Return the [X, Y] coordinate for the center point of the cell that contains the specified text.  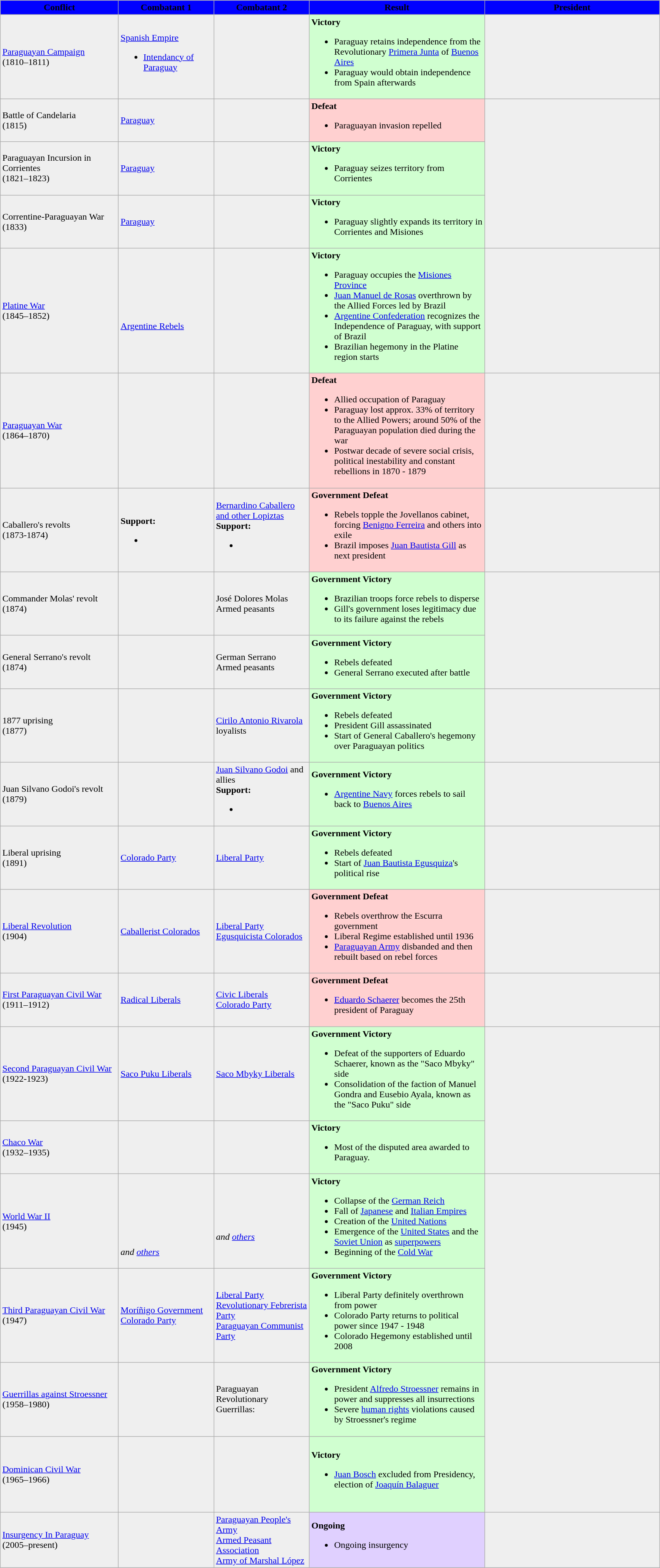
Government VictoryRebels defeatedPresident Gill assassinatedStart of General Caballero's hegemony over Paraguayan politics [397, 725]
VictoryJuan Bosch excluded from Presidency, election of Joaquín Balaguer [397, 1474]
VictoryParaguay slightly expands its territory in Corrientes and Misiones [397, 222]
Dominican Civil War(1965–1966) [59, 1474]
General Serrano's revolt(1874) [59, 662]
DefeatParaguayan invasion repelled [397, 120]
Government VictoryRebels defeatedGeneral Serrano executed after battle [397, 662]
Paraguayan Revolutionary Guerrillas: [261, 1399]
Second Paraguayan Civil War(1922-1923) [59, 1074]
Cirilo Antonio Rivarola loyalists [261, 725]
Paraguayan People's Army Armed Peasant Association Army of Marshal López [261, 1540]
Civic Liberals Colorado Party [261, 1000]
Liberal Party Egusquicista Colorados [261, 932]
Battle of Candelaria(1815) [59, 120]
Combatant 1 [166, 8]
Commander Molas' revolt(1874) [59, 603]
Saco Mbyky Liberals [261, 1074]
Conflict [59, 8]
Paraguayan War(1864–1870) [59, 430]
Support: [166, 530]
Argentine Rebels [166, 311]
OngoingOngoing insurgency [397, 1540]
Juan Silvano Godoi's revolt(1879) [59, 794]
VictoryParaguay seizes territory from Corrientes [397, 168]
Combatant 2 [261, 8]
Government VictoryRebels defeatedStart of Juan Bautista Egusquiza's political rise [397, 858]
Government VictoryArgentine Navy forces rebels to sail back to Buenos Aires [397, 794]
Government DefeatEduardo Schaerer becomes the 25th president of Paraguay [397, 1000]
Liberal Party Revolutionary Febrerista Party Paraguayan Communist Party [261, 1315]
Third Paraguayan Civil War(1947) [59, 1315]
World War II(1945) [59, 1221]
Liberal Party [261, 858]
1877 uprising(1877) [59, 725]
Spanish Empire Intendancy of Paraguay [166, 57]
Platine War(1845–1852) [59, 311]
Caballerist Colorados [166, 932]
Chaco War(1932–1935) [59, 1147]
Saco Puku Liberals [166, 1074]
Radical Liberals [166, 1000]
VictoryParaguay retains independence from the Revolutionary Primera Junta of Buenos AiresParaguay would obtain independence from Spain afterwards [397, 57]
Liberal Revolution(1904) [59, 932]
First Paraguayan Civil War(1911–1912) [59, 1000]
Correntine-Paraguayan War(1833) [59, 222]
Colorado Party [166, 858]
Bernardino Caballero and other LopiztasSupport: [261, 530]
President [572, 8]
Juan Silvano Godoi and alliesSupport: [261, 794]
Moríñigo Government Colorado Party [166, 1315]
Insurgency In Paraguay(2005–present) [59, 1540]
Caballero's revolts(1873-1874) [59, 530]
Result [397, 8]
Paraguayan Campaign(1810–1811) [59, 57]
Paraguayan Incursion in Corrientes(1821–1823) [59, 168]
German SerranoArmed peasants [261, 662]
José Dolores MolasArmed peasants [261, 603]
Liberal uprising(1891) [59, 858]
VictoryMost of the disputed area awarded to Paraguay. [397, 1147]
Government VictoryBrazilian troops force rebels to disperseGill's government loses legitimacy due to its failure against the rebels [397, 603]
Guerrillas against Stroessner(1958–1980) [59, 1399]
